Determine the [X, Y] coordinate at the center of the cell enclosing the given text.  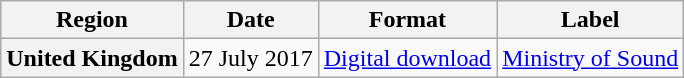
United Kingdom [92, 58]
Label [590, 20]
Format [407, 20]
Date [250, 20]
27 July 2017 [250, 58]
Ministry of Sound [590, 58]
Digital download [407, 58]
Region [92, 20]
